Detect which cell encompasses the target text, then output its (X, Y) center coordinate. 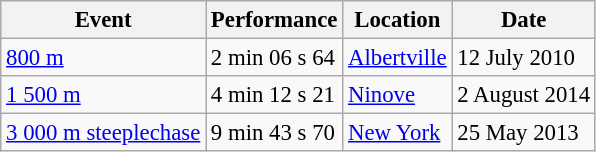
12 July 2010 (524, 58)
Location (398, 20)
New York (398, 133)
2 August 2014 (524, 95)
25 May 2013 (524, 133)
3 000 m steeplechase (104, 133)
Ninove (398, 95)
4 min 12 s 21 (274, 95)
9 min 43 s 70 (274, 133)
Performance (274, 20)
Date (524, 20)
1 500 m (104, 95)
2 min 06 s 64 (274, 58)
Albertville (398, 58)
800 m (104, 58)
Event (104, 20)
